Search for the cell housing the specified text and yield its [x, y] center coordinate. 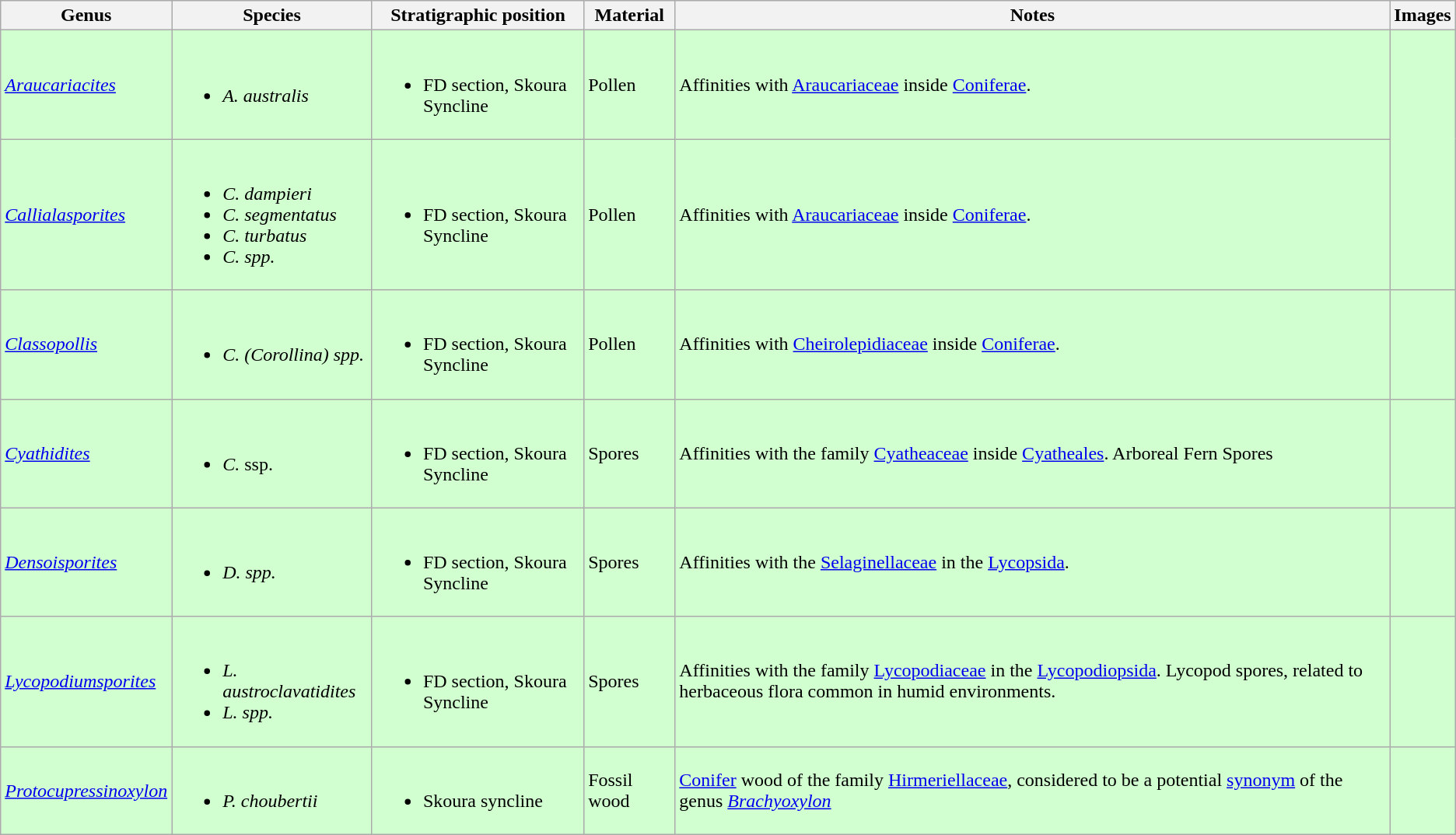
Affinities with the family Lycopodiaceae in the Lycopodiopsida. Lycopod spores, related to herbaceous flora common in humid environments. [1033, 681]
Araucariacites [86, 85]
A. australis [272, 85]
Affinities with Cheirolepidiaceae inside Coniferae. [1033, 344]
Classopollis [86, 344]
P. choubertii [272, 790]
Stratigraphic position [478, 16]
Conifer wood of the family Hirmeriellaceae, considered to be a potential synonym of the genus Brachyoxylon [1033, 790]
Densoisporites [86, 562]
Skoura syncline [478, 790]
Affinities with the Selaginellaceae in the Lycopsida. [1033, 562]
L. austroclavatiditesL. spp. [272, 681]
Lycopodiumsporites [86, 681]
C. dampieriC. segmentatusC. turbatusC. spp. [272, 215]
Protocupressinoxylon [86, 790]
Affinities with the family Cyatheaceae inside Cyatheales. Arboreal Fern Spores [1033, 453]
Cyathidites [86, 453]
D. spp. [272, 562]
Callialasporites [86, 215]
Images [1423, 16]
C. (Corollina) spp. [272, 344]
C. ssp. [272, 453]
Material [630, 16]
Species [272, 16]
Notes [1033, 16]
Fossil wood [630, 790]
Genus [86, 16]
